Output the [X, Y] coordinate of the center of the cell containing the given text.  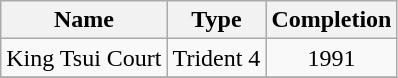
Type [216, 20]
Name [84, 20]
King Tsui Court [84, 58]
Completion [332, 20]
1991 [332, 58]
Trident 4 [216, 58]
